Determine the [x, y] coordinate at the center of the cell enclosing the given text.  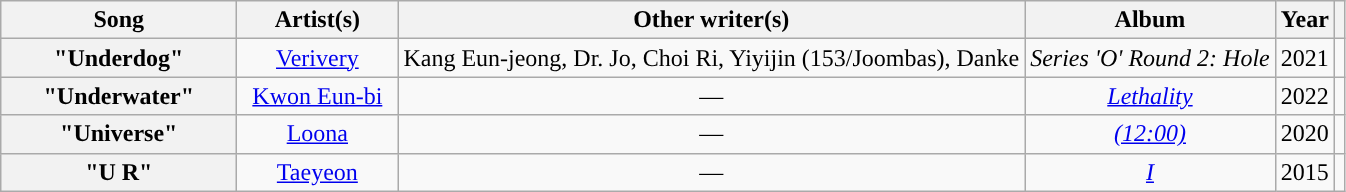
Kang Eun-jeong, Dr. Jo, Choi Ri, Yiyijin (153/Joombas), Danke [712, 58]
Lethality [1150, 96]
"Underwater" [119, 96]
Series 'O' Round 2: Hole [1150, 58]
Loona [318, 134]
Album [1150, 20]
2020 [1304, 134]
Taeyeon [318, 172]
Other writer(s) [712, 20]
(12:00) [1150, 134]
Artist(s) [318, 20]
Year [1304, 20]
2015 [1304, 172]
"Universe" [119, 134]
I [1150, 172]
"Underdog" [119, 58]
2022 [1304, 96]
Kwon Eun-bi [318, 96]
"U R" [119, 172]
2021 [1304, 58]
Verivery [318, 58]
Song [119, 20]
